For the text-containing cell, return its midpoint in [x, y] coordinate format. 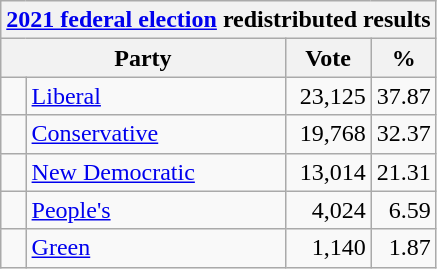
Party [143, 58]
4,024 [328, 210]
Liberal [156, 96]
13,014 [328, 172]
23,125 [328, 96]
2021 federal election redistributed results [218, 20]
Green [156, 248]
% [404, 58]
People's [156, 210]
1.87 [404, 248]
Conservative [156, 134]
Vote [328, 58]
19,768 [328, 134]
21.31 [404, 172]
37.87 [404, 96]
6.59 [404, 210]
32.37 [404, 134]
New Democratic [156, 172]
1,140 [328, 248]
